Output the [x, y] coordinate of the center of the cell containing the given text.  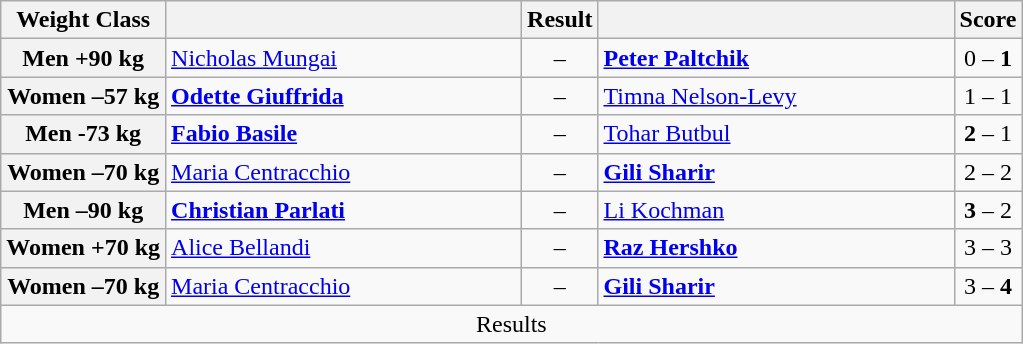
Peter Paltchik [776, 58]
Timna Nelson-Levy [776, 96]
Tohar Butbul [776, 134]
Odette Giuffrida [344, 96]
Women –57 kg [84, 96]
Women +70 kg [84, 248]
1 – 1 [988, 96]
3 – 2 [988, 210]
Men +90 kg [84, 58]
Fabio Basile [344, 134]
Li Kochman [776, 210]
Raz Hershko [776, 248]
Men –90 kg [84, 210]
Score [988, 20]
Christian Parlati [344, 210]
3 – 4 [988, 286]
Result [560, 20]
3 – 3 [988, 248]
0 – 1 [988, 58]
Nicholas Mungai [344, 58]
2 – 1 [988, 134]
2 – 2 [988, 172]
Weight Class [84, 20]
Men -73 kg [84, 134]
Results [512, 324]
Alice Bellandi [344, 248]
